Find where the given text appears and provide that cell's center as [X, Y] coordinate. 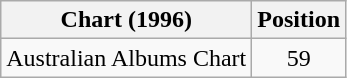
Position [299, 20]
Chart (1996) [126, 20]
59 [299, 58]
Australian Albums Chart [126, 58]
